Locate the cell with the specified text and output its [x, y] center coordinate. 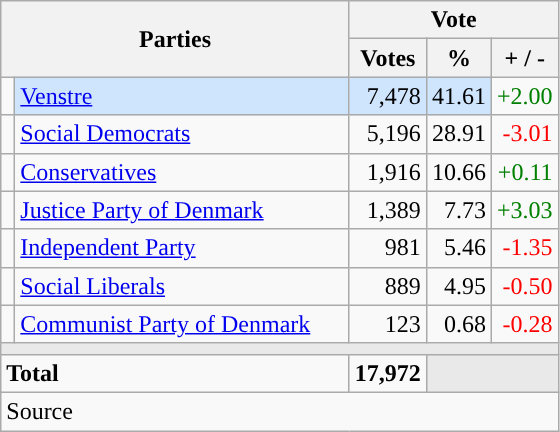
28.91 [458, 134]
1,389 [388, 210]
-0.28 [524, 324]
1,916 [388, 172]
Venstre [182, 96]
981 [388, 248]
123 [388, 324]
Votes [388, 58]
+0.11 [524, 172]
41.61 [458, 96]
+3.03 [524, 210]
7,478 [388, 96]
17,972 [388, 373]
889 [388, 286]
-0.50 [524, 286]
Total [176, 373]
Parties [176, 39]
5.46 [458, 248]
Vote [454, 20]
4.95 [458, 286]
Social Democrats [182, 134]
% [458, 58]
Justice Party of Denmark [182, 210]
Communist Party of Denmark [182, 324]
-1.35 [524, 248]
5,196 [388, 134]
-3.01 [524, 134]
+2.00 [524, 96]
10.66 [458, 172]
Independent Party [182, 248]
7.73 [458, 210]
Social Liberals [182, 286]
0.68 [458, 324]
+ / - [524, 58]
Source [280, 411]
Conservatives [182, 172]
